Output the (X, Y) coordinate of the center of the cell containing the given text.  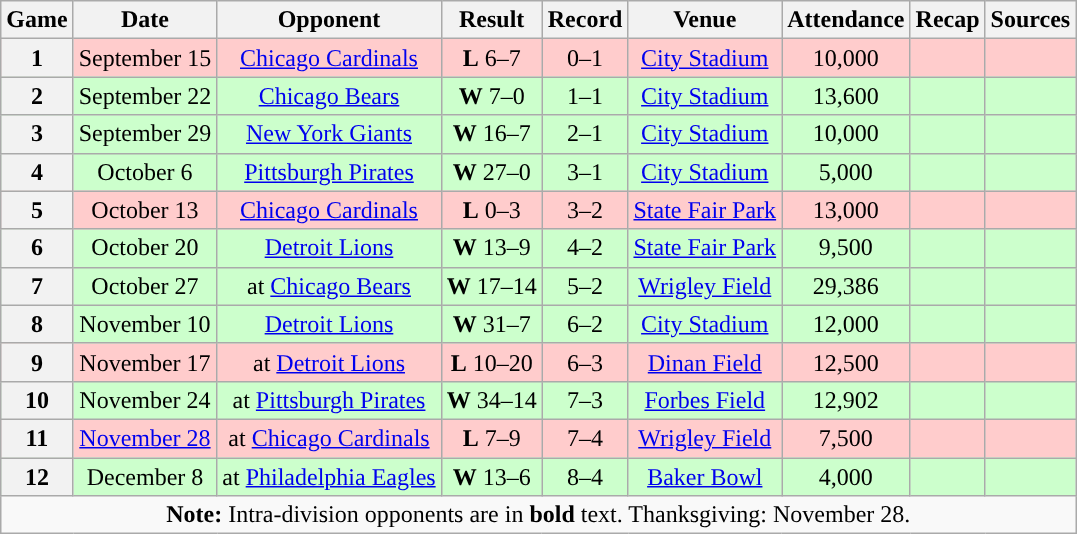
Forbes Field (705, 400)
2–1 (585, 134)
Date (145, 20)
New York Giants (329, 134)
5–2 (585, 286)
W 13–9 (492, 248)
Pittsburgh Pirates (329, 172)
13,600 (846, 96)
at Chicago Bears (329, 286)
Attendance (846, 20)
6–3 (585, 362)
Chicago Bears (329, 96)
L 10–20 (492, 362)
L 7–9 (492, 438)
4 (37, 172)
9,500 (846, 248)
at Pittsburgh Pirates (329, 400)
November 10 (145, 324)
Recap (948, 20)
12,500 (846, 362)
W 7–0 (492, 96)
6–2 (585, 324)
Game (37, 20)
December 8 (145, 477)
L 6–7 (492, 58)
10 (37, 400)
8–4 (585, 477)
at Detroit Lions (329, 362)
November 17 (145, 362)
Opponent (329, 20)
Baker Bowl (705, 477)
7 (37, 286)
September 15 (145, 58)
Sources (1030, 20)
November 28 (145, 438)
L 0–3 (492, 210)
3 (37, 134)
September 22 (145, 96)
13,000 (846, 210)
October 27 (145, 286)
7,500 (846, 438)
7–3 (585, 400)
12 (37, 477)
W 31–7 (492, 324)
October 13 (145, 210)
11 (37, 438)
Venue (705, 20)
1–1 (585, 96)
W 13–6 (492, 477)
September 29 (145, 134)
October 20 (145, 248)
12,000 (846, 324)
Record (585, 20)
1 (37, 58)
12,902 (846, 400)
W 27–0 (492, 172)
9 (37, 362)
3–1 (585, 172)
5 (37, 210)
W 16–7 (492, 134)
6 (37, 248)
29,386 (846, 286)
0–1 (585, 58)
W 17–14 (492, 286)
at Chicago Cardinals (329, 438)
8 (37, 324)
7–4 (585, 438)
4–2 (585, 248)
Dinan Field (705, 362)
5,000 (846, 172)
at Philadelphia Eagles (329, 477)
2 (37, 96)
3–2 (585, 210)
Note: Intra-division opponents are in bold text. Thanksgiving: November 28. (538, 515)
4,000 (846, 477)
October 6 (145, 172)
November 24 (145, 400)
W 34–14 (492, 400)
Result (492, 20)
